Pinpoint the cell where the given text exists, returning its [x, y] midpoint coordinate. 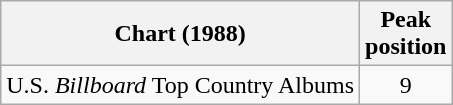
9 [406, 85]
Chart (1988) [180, 34]
U.S. Billboard Top Country Albums [180, 85]
Peakposition [406, 34]
